Extract the [X, Y] coordinate from the center of the cell holding the provided text.  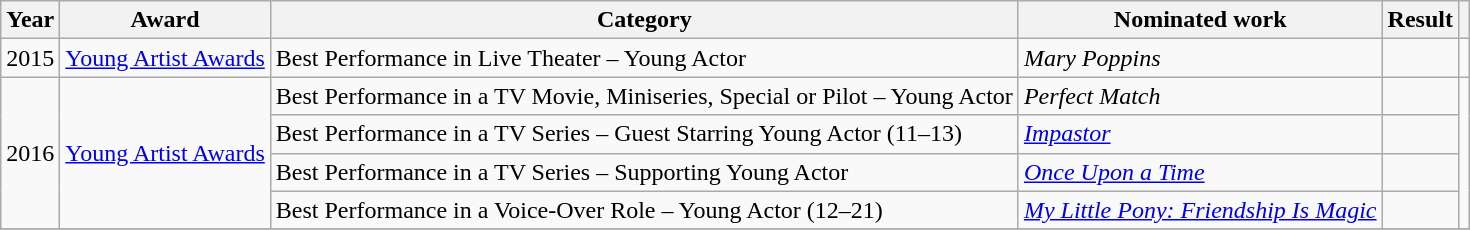
Best Performance in a Voice-Over Role – Young Actor (12–21) [644, 210]
2016 [30, 153]
Best Performance in a TV Series – Supporting Young Actor [644, 172]
Perfect Match [1200, 96]
Result [1420, 20]
Mary Poppins [1200, 58]
2015 [30, 58]
Award [165, 20]
Year [30, 20]
Once Upon a Time [1200, 172]
Best Performance in a TV Movie, Miniseries, Special or Pilot – Young Actor [644, 96]
Best Performance in Live Theater – Young Actor [644, 58]
Impastor [1200, 134]
Nominated work [1200, 20]
Best Performance in a TV Series – Guest Starring Young Actor (11–13) [644, 134]
Category [644, 20]
My Little Pony: Friendship Is Magic [1200, 210]
